Return the [x, y] coordinate for the center point of the cell that contains the specified text.  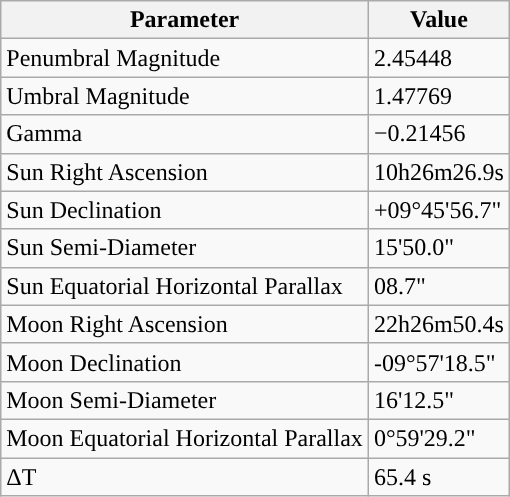
−0.21456 [438, 134]
2.45448 [438, 58]
Moon Right Ascension [185, 324]
1.47769 [438, 96]
22h26m50.4s [438, 324]
Moon Equatorial Horizontal Parallax [185, 438]
65.4 s [438, 477]
Penumbral Magnitude [185, 58]
10h26m26.9s [438, 172]
Umbral Magnitude [185, 96]
08.7" [438, 286]
16'12.5" [438, 400]
-09°57'18.5" [438, 362]
Sun Right Ascension [185, 172]
0°59'29.2" [438, 438]
Sun Declination [185, 210]
Moon Semi-Diameter [185, 400]
15'50.0" [438, 248]
+09°45'56.7" [438, 210]
Parameter [185, 20]
ΔT [185, 477]
Value [438, 20]
Gamma [185, 134]
Sun Semi-Diameter [185, 248]
Moon Declination [185, 362]
Sun Equatorial Horizontal Parallax [185, 286]
